Identify which cell holds the provided text, then report its [X, Y] central coordinate. 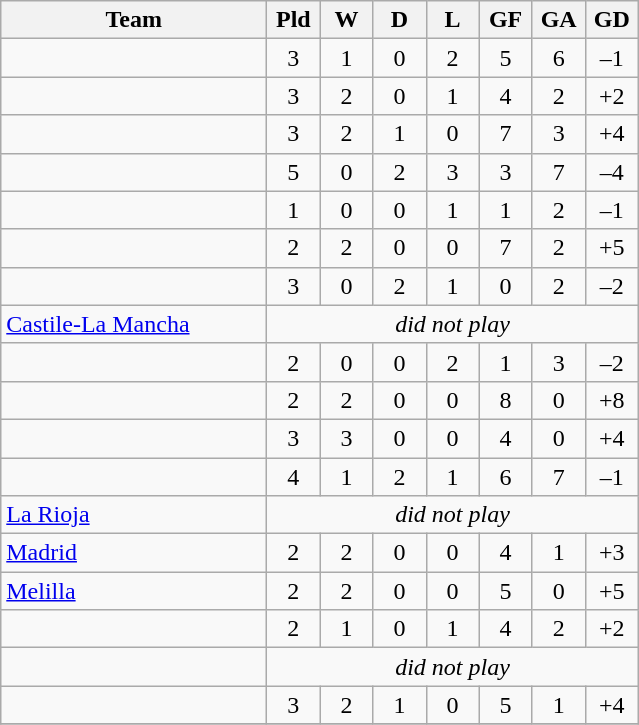
+8 [612, 400]
+3 [612, 553]
L [452, 20]
–4 [612, 172]
La Rioja [134, 515]
GF [506, 20]
W [346, 20]
GD [612, 20]
Team [134, 20]
Melilla [134, 591]
Madrid [134, 553]
Pld [294, 20]
GA [558, 20]
8 [506, 400]
D [400, 20]
Castile-La Mancha [134, 324]
